Extract the [X, Y] coordinate from the center of the cell holding the provided text.  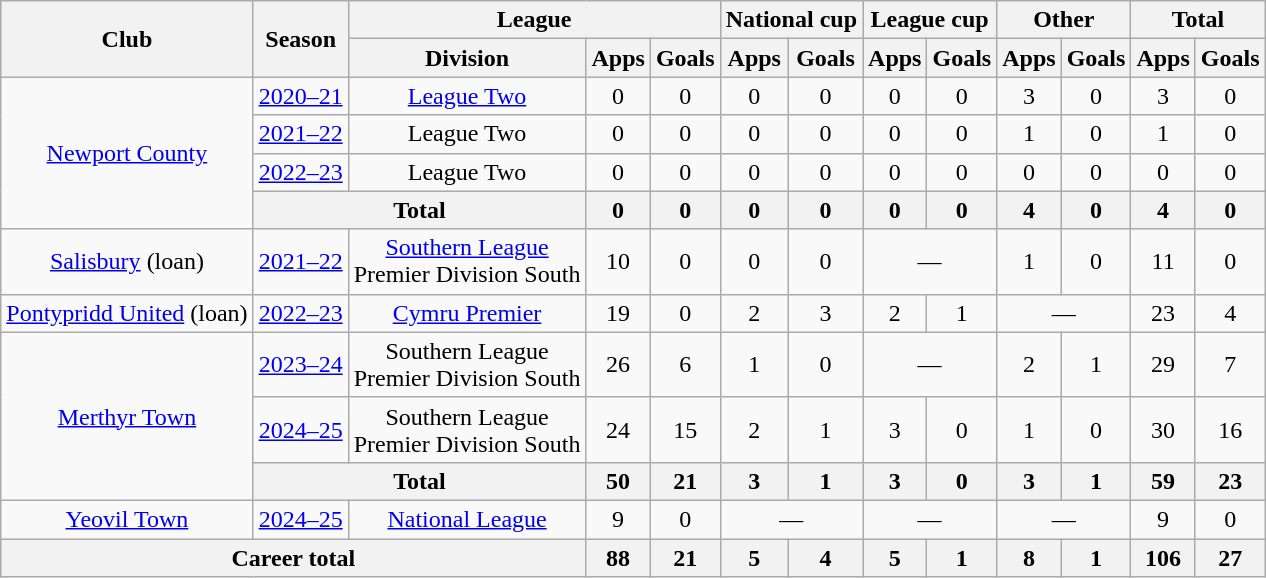
30 [1163, 430]
Division [467, 58]
Salisbury (loan) [127, 262]
19 [618, 313]
League cup [930, 20]
88 [618, 557]
16 [1230, 430]
National League [467, 519]
6 [685, 364]
Career total [294, 557]
50 [618, 481]
24 [618, 430]
26 [618, 364]
Newport County [127, 153]
2023–24 [300, 364]
29 [1163, 364]
11 [1163, 262]
7 [1230, 364]
League [534, 20]
Yeovil Town [127, 519]
Other [1064, 20]
15 [685, 430]
Season [300, 39]
8 [1029, 557]
2020–21 [300, 96]
106 [1163, 557]
National cup [791, 20]
Pontypridd United (loan) [127, 313]
27 [1230, 557]
59 [1163, 481]
Cymru Premier [467, 313]
Merthyr Town [127, 416]
Club [127, 39]
10 [618, 262]
